Locate the cell with the specified text and output its [x, y] center coordinate. 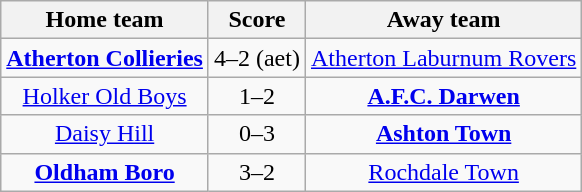
A.F.C. Darwen [443, 96]
Atherton Laburnum Rovers [443, 58]
Atherton Collieries [105, 58]
Rochdale Town [443, 172]
Home team [105, 20]
Ashton Town [443, 134]
Holker Old Boys [105, 96]
Away team [443, 20]
Oldham Boro [105, 172]
4–2 (aet) [256, 58]
0–3 [256, 134]
3–2 [256, 172]
1–2 [256, 96]
Daisy Hill [105, 134]
Score [256, 20]
